Return (X, Y) of the center of cell containing provided text 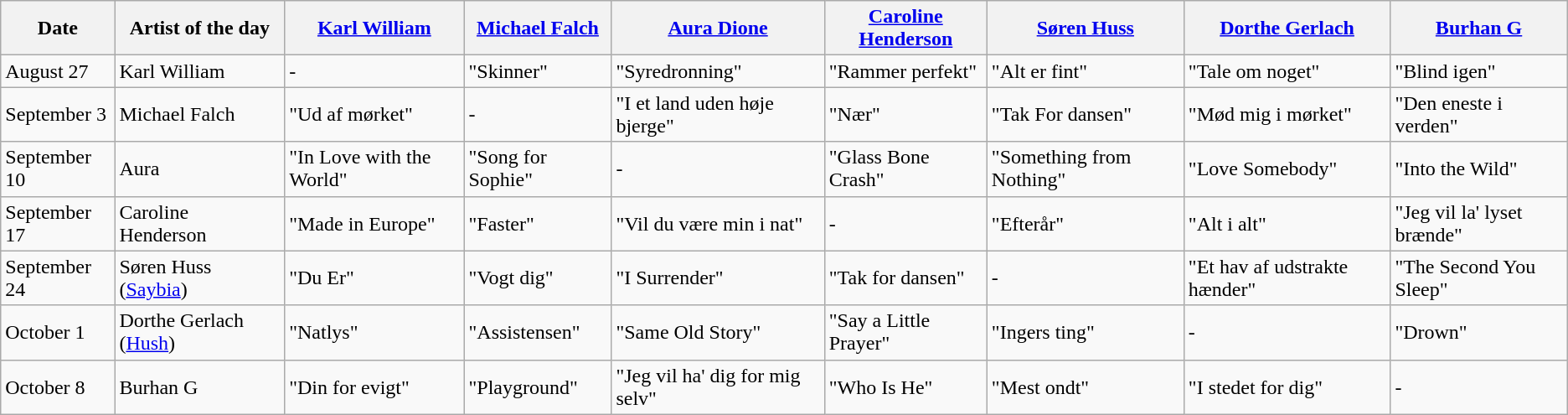
"Say a Little Prayer" (905, 332)
"Syredronning" (718, 71)
"Skinner" (538, 71)
September 3 (58, 114)
"Et hav af udstrakte hænder" (1287, 278)
"Made in Europe" (374, 223)
"Vil du være min i nat" (718, 223)
"I Surrender" (718, 278)
Dorthe Gerlach (1287, 29)
August 27 (58, 71)
"Ingers ting" (1086, 332)
"Tak For dansen" (1086, 114)
"Du Er" (374, 278)
September 17 (58, 223)
"Jeg vil ha' dig for mig selv" (718, 387)
October 1 (58, 332)
"Blind igen" (1479, 71)
October 8 (58, 387)
Date (58, 29)
"Nær" (905, 114)
"Assistensen" (538, 332)
Aura (199, 169)
"Ud af mørket" (374, 114)
"Song for Sophie" (538, 169)
"Jeg vil la' lyset brænde" (1479, 223)
"In Love with the World" (374, 169)
Aura Dione (718, 29)
"Glass Bone Crash" (905, 169)
"The Second You Sleep" (1479, 278)
"I et land uden høje bjerge" (718, 114)
"Rammer perfekt" (905, 71)
"Tale om noget" (1287, 71)
Dorthe Gerlach (Hush) (199, 332)
September 24 (58, 278)
"Tak for dansen" (905, 278)
"Same Old Story" (718, 332)
"I stedet for dig" (1287, 387)
"Natlys" (374, 332)
"Mød mig i mørket" (1287, 114)
"Mest ondt" (1086, 387)
"Who Is He" (905, 387)
"Faster" (538, 223)
"Vogt dig" (538, 278)
"Something from Nothing" (1086, 169)
"Efterår" (1086, 223)
"Din for evigt" (374, 387)
"Into the Wild" (1479, 169)
"Love Somebody" (1287, 169)
"Alt er fint" (1086, 71)
"Drown" (1479, 332)
"Alt i alt" (1287, 223)
September 10 (58, 169)
"Den eneste i verden" (1479, 114)
Søren Huss (Saybia) (199, 278)
Artist of the day (199, 29)
Søren Huss (1086, 29)
"Playground" (538, 387)
